Scan for the cell matching the given text and deliver its [x, y] coordinate at center. 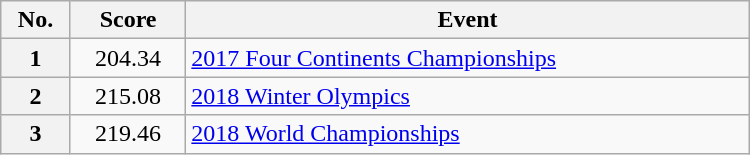
Score [128, 20]
2018 World Championships [468, 134]
2017 Four Continents Championships [468, 58]
3 [36, 134]
1 [36, 58]
219.46 [128, 134]
No. [36, 20]
Event [468, 20]
2018 Winter Olympics [468, 96]
215.08 [128, 96]
2 [36, 96]
204.34 [128, 58]
